Locate the cell with the specified text and output its [x, y] center coordinate. 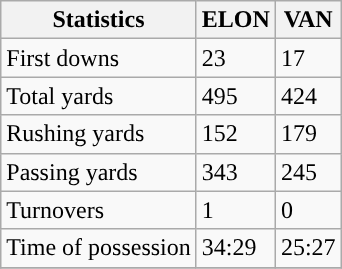
17 [308, 58]
Passing yards [99, 172]
23 [236, 58]
VAN [308, 20]
495 [236, 96]
1 [236, 210]
First downs [99, 58]
Time of possession [99, 248]
152 [236, 134]
25:27 [308, 248]
Statistics [99, 20]
245 [308, 172]
ELON [236, 20]
0 [308, 210]
Turnovers [99, 210]
34:29 [236, 248]
Rushing yards [99, 134]
179 [308, 134]
343 [236, 172]
Total yards [99, 96]
424 [308, 96]
